Identify which cell holds the provided text, then report its [X, Y] central coordinate. 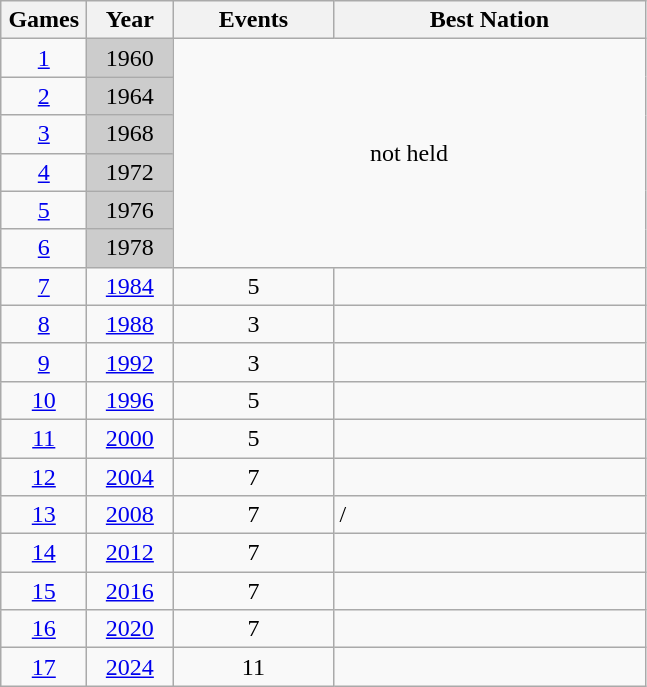
16 [44, 629]
2008 [130, 515]
15 [44, 591]
1988 [130, 324]
1972 [130, 172]
Best Nation [490, 20]
1960 [130, 58]
/ [490, 515]
2020 [130, 629]
2 [44, 96]
9 [44, 362]
1968 [130, 134]
2016 [130, 591]
Year [130, 20]
2004 [130, 477]
6 [44, 248]
Events [254, 20]
not held [409, 153]
1996 [130, 400]
14 [44, 553]
1984 [130, 286]
1964 [130, 96]
13 [44, 515]
10 [44, 400]
1976 [130, 210]
4 [44, 172]
17 [44, 667]
1992 [130, 362]
1978 [130, 248]
12 [44, 477]
8 [44, 324]
Games [44, 20]
2024 [130, 667]
2000 [130, 438]
2012 [130, 553]
1 [44, 58]
